Extract the (x, y) coordinate from the center of the cell holding the provided text.  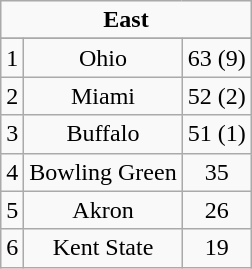
Miami (103, 96)
Buffalo (103, 134)
35 (216, 172)
63 (9) (216, 58)
6 (12, 248)
52 (2) (216, 96)
Akron (103, 210)
East (126, 20)
51 (1) (216, 134)
Kent State (103, 248)
Ohio (103, 58)
1 (12, 58)
26 (216, 210)
19 (216, 248)
3 (12, 134)
2 (12, 96)
5 (12, 210)
Bowling Green (103, 172)
4 (12, 172)
